Scan for the cell matching the given text and deliver its (x, y) coordinate at center. 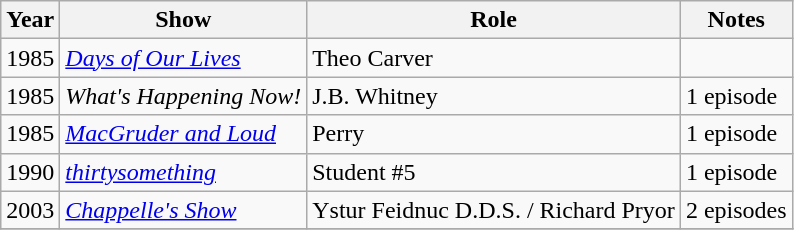
Student #5 (494, 172)
1990 (30, 172)
What's Happening Now! (184, 96)
J.B. Whitney (494, 96)
Chappelle's Show (184, 210)
Notes (736, 20)
Ystur Feidnuc D.D.S. / Richard Pryor (494, 210)
Show (184, 20)
2003 (30, 210)
thirtysomething (184, 172)
Role (494, 20)
Perry (494, 134)
Days of Our Lives (184, 58)
Year (30, 20)
2 episodes (736, 210)
MacGruder and Loud (184, 134)
Theo Carver (494, 58)
